Pinpoint the cell where the given text exists, returning its [X, Y] midpoint coordinate. 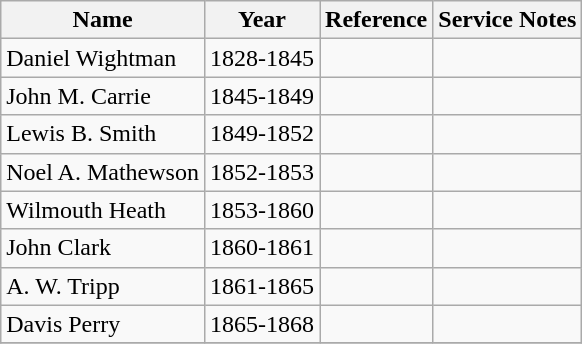
1849-1852 [262, 134]
Name [103, 20]
1845-1849 [262, 96]
Reference [376, 20]
John M. Carrie [103, 96]
A. W. Tripp [103, 286]
Daniel Wightman [103, 58]
1853-1860 [262, 210]
Service Notes [508, 20]
Year [262, 20]
1861-1865 [262, 286]
1865-1868 [262, 324]
Noel A. Mathewson [103, 172]
John Clark [103, 248]
Davis Perry [103, 324]
Lewis B. Smith [103, 134]
1852-1853 [262, 172]
Wilmouth Heath [103, 210]
1828-1845 [262, 58]
1860-1861 [262, 248]
